From the cell containing the given text, extract its center point as (X, Y) coordinate. 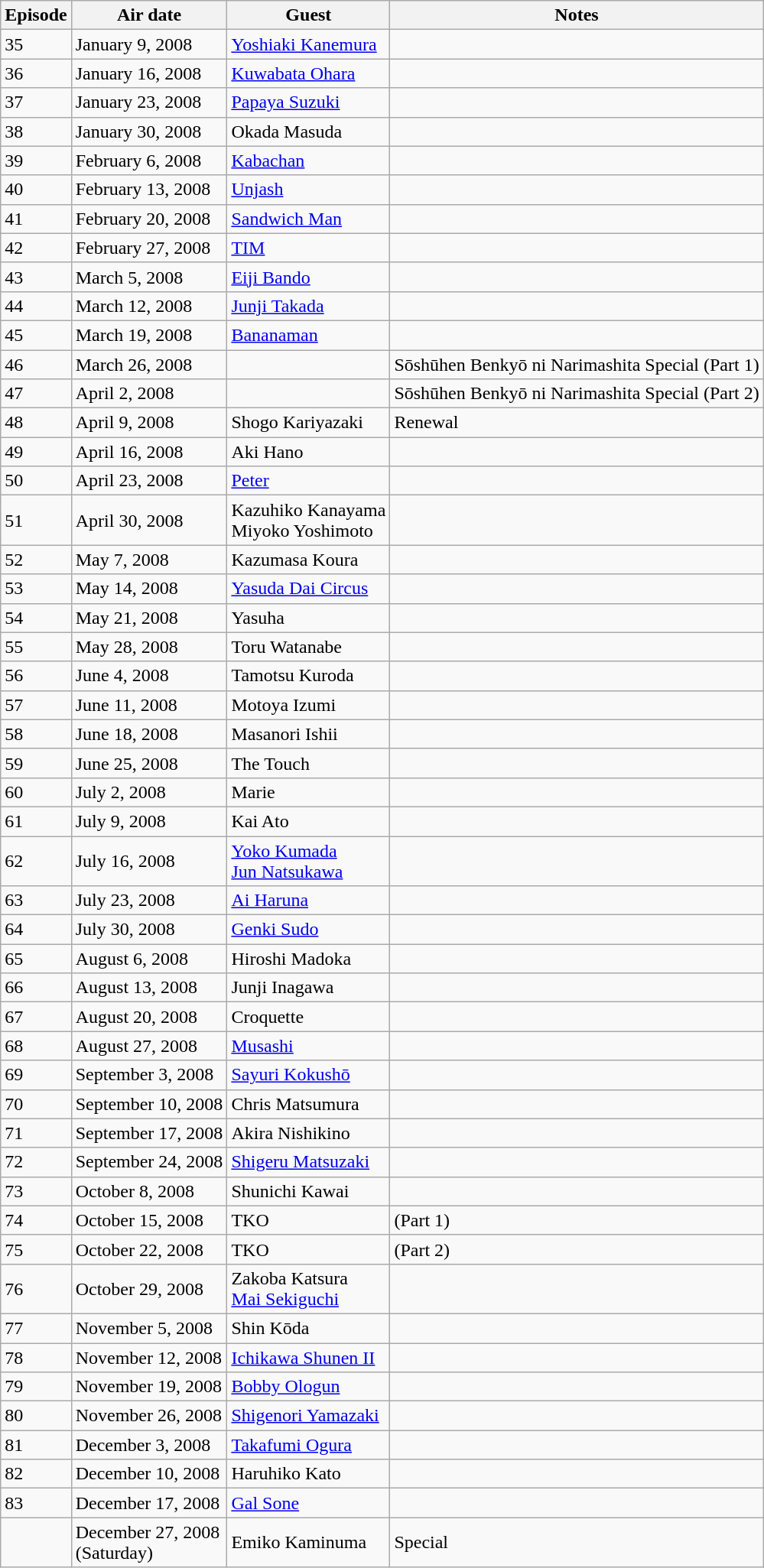
Yoshiaki Kanemura (309, 44)
August 27, 2008 (149, 1046)
September 3, 2008 (149, 1075)
53 (36, 589)
Kazuhiko KanayamaMiyoko Yoshimoto (309, 520)
Peter (309, 481)
Ichikawa Shunen II (309, 1357)
TIM (309, 248)
Toru Watanabe (309, 647)
Genki Sudo (309, 930)
Gal Sone (309, 1503)
44 (36, 306)
Croquette (309, 1017)
Bananaman (309, 335)
(Part 2) (577, 1249)
62 (36, 861)
March 5, 2008 (149, 277)
42 (36, 248)
July 2, 2008 (149, 792)
December 10, 2008 (149, 1474)
April 16, 2008 (149, 452)
Marie (309, 792)
Takafumi Ogura (309, 1445)
Renewal (577, 423)
38 (36, 131)
43 (36, 277)
Yasuda Dai Circus (309, 589)
47 (36, 394)
April 23, 2008 (149, 481)
55 (36, 647)
(Part 1) (577, 1220)
May 21, 2008 (149, 618)
40 (36, 190)
June 18, 2008 (149, 734)
June 11, 2008 (149, 705)
Shunichi Kawai (309, 1191)
70 (36, 1104)
Emiko Kaminuma (309, 1543)
39 (36, 161)
79 (36, 1387)
December 27, 2008(Saturday) (149, 1543)
December 17, 2008 (149, 1503)
July 30, 2008 (149, 930)
78 (36, 1357)
Akira Nishikino (309, 1133)
67 (36, 1017)
February 27, 2008 (149, 248)
57 (36, 705)
61 (36, 821)
68 (36, 1046)
April 2, 2008 (149, 394)
74 (36, 1220)
49 (36, 452)
60 (36, 792)
83 (36, 1503)
July 9, 2008 (149, 821)
Shigeru Matsuzaki (309, 1162)
Sōshūhen Benkyō ni Narimashita Special (Part 2) (577, 394)
37 (36, 102)
63 (36, 901)
Kuwabata Ohara (309, 73)
November 12, 2008 (149, 1357)
76 (36, 1289)
Papaya Suzuki (309, 102)
Shigenori Yamazaki (309, 1416)
Kai Ato (309, 821)
48 (36, 423)
March 19, 2008 (149, 335)
October 8, 2008 (149, 1191)
58 (36, 734)
April 9, 2008 (149, 423)
February 13, 2008 (149, 190)
46 (36, 365)
The Touch (309, 763)
November 26, 2008 (149, 1416)
35 (36, 44)
73 (36, 1191)
November 5, 2008 (149, 1328)
July 16, 2008 (149, 861)
June 25, 2008 (149, 763)
Aki Hano (309, 452)
September 17, 2008 (149, 1133)
50 (36, 481)
77 (36, 1328)
January 30, 2008 (149, 131)
Kabachan (309, 161)
Chris Matsumura (309, 1104)
Masanori Ishii (309, 734)
January 23, 2008 (149, 102)
September 10, 2008 (149, 1104)
80 (36, 1416)
Unjash (309, 190)
81 (36, 1445)
66 (36, 988)
64 (36, 930)
56 (36, 676)
Episode (36, 15)
February 20, 2008 (149, 219)
Yoko KumadaJun Natsukawa (309, 861)
Yasuha (309, 618)
41 (36, 219)
August 6, 2008 (149, 959)
Musashi (309, 1046)
May 28, 2008 (149, 647)
September 24, 2008 (149, 1162)
59 (36, 763)
Ai Haruna (309, 901)
October 15, 2008 (149, 1220)
Sōshūhen Benkyō ni Narimashita Special (Part 1) (577, 365)
Motoya Izumi (309, 705)
November 19, 2008 (149, 1387)
Special (577, 1543)
54 (36, 618)
January 9, 2008 (149, 44)
71 (36, 1133)
Notes (577, 15)
March 12, 2008 (149, 306)
Kazumasa Koura (309, 560)
Sandwich Man (309, 219)
52 (36, 560)
72 (36, 1162)
July 23, 2008 (149, 901)
Sayuri Kokushō (309, 1075)
Shin Kōda (309, 1328)
36 (36, 73)
65 (36, 959)
75 (36, 1249)
January 16, 2008 (149, 73)
69 (36, 1075)
Guest (309, 15)
Air date (149, 15)
October 29, 2008 (149, 1289)
Hiroshi Madoka (309, 959)
Tamotsu Kuroda (309, 676)
Haruhiko Kato (309, 1474)
Okada Masuda (309, 131)
October 22, 2008 (149, 1249)
51 (36, 520)
Bobby Ologun (309, 1387)
82 (36, 1474)
May 7, 2008 (149, 560)
March 26, 2008 (149, 365)
Junji Inagawa (309, 988)
February 6, 2008 (149, 161)
August 13, 2008 (149, 988)
August 20, 2008 (149, 1017)
Zakoba KatsuraMai Sekiguchi (309, 1289)
Shogo Kariyazaki (309, 423)
December 3, 2008 (149, 1445)
Eiji Bando (309, 277)
June 4, 2008 (149, 676)
Junji Takada (309, 306)
May 14, 2008 (149, 589)
April 30, 2008 (149, 520)
45 (36, 335)
